Scan for the cell matching the given text and deliver its (X, Y) coordinate at center. 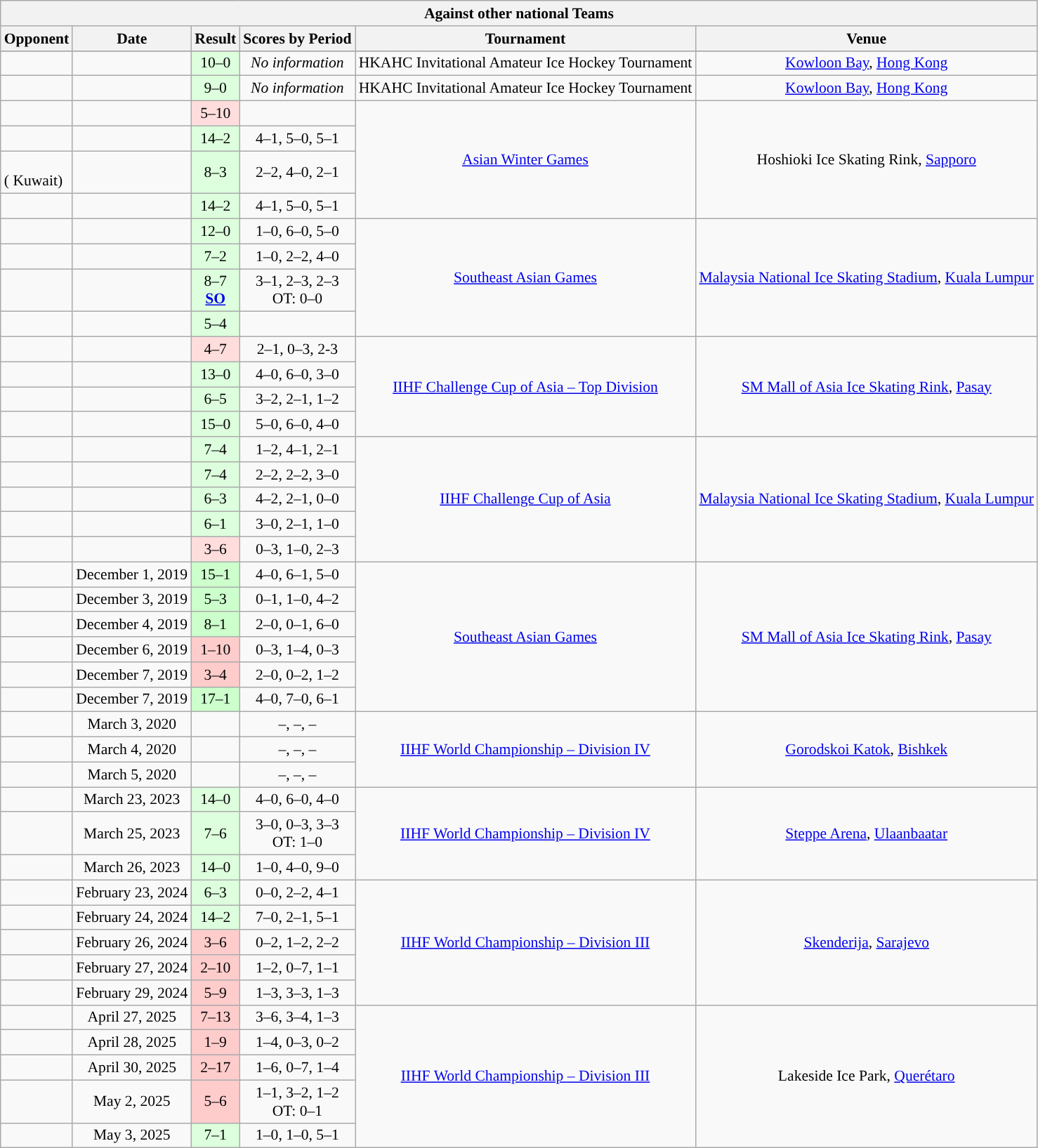
2–1, 0–3, 2-3 (297, 350)
15–1 (215, 574)
Lakeside Ice Park, Querétaro (867, 1076)
4–0, 7–0, 6–1 (297, 699)
1–0, 2–2, 4–0 (297, 256)
3–0, 2–1, 1–0 (297, 524)
April 28, 2025 (132, 1043)
( Kuwait) (37, 173)
10–0 (215, 63)
6–5 (215, 400)
0–2, 1–2, 2–2 (297, 943)
1–9 (215, 1043)
0–3, 1–4, 0–3 (297, 649)
December 1, 2019 (132, 574)
Opponent (37, 39)
1–0, 1–0, 5–1 (297, 1135)
Steppe Arena, Ulaanbaatar (867, 833)
5–9 (215, 993)
5–3 (215, 600)
5–4 (215, 324)
3–4 (215, 675)
February 26, 2024 (132, 943)
Gorodskoi Katok, Bishkek (867, 750)
May 2, 2025 (132, 1101)
Venue (867, 39)
7–13 (215, 1017)
4–0, 6–0, 3–0 (297, 374)
March 5, 2020 (132, 774)
1–4, 0–3, 0–2 (297, 1043)
2–2, 4–0, 2–1 (297, 173)
2–2, 2–2, 3–0 (297, 475)
2–10 (215, 968)
March 25, 2023 (132, 834)
March 26, 2023 (132, 868)
4–0, 6–1, 5–0 (297, 574)
3–1, 2–3, 2–3OT: 0–0 (297, 291)
0–0, 2–2, 4–1 (297, 892)
15–0 (215, 425)
1–3, 3–3, 1–3 (297, 993)
1–2, 4–1, 2–1 (297, 449)
5–0, 6–0, 4–0 (297, 425)
February 27, 2024 (132, 968)
8–1 (215, 625)
March 23, 2023 (132, 800)
8–7SO (215, 291)
1–10 (215, 649)
17–1 (215, 699)
13–0 (215, 374)
March 4, 2020 (132, 750)
1–1, 3–2, 1–2OT: 0–1 (297, 1101)
3–2, 2–1, 1–2 (297, 400)
4–0, 6–0, 4–0 (297, 800)
February 24, 2024 (132, 918)
5–6 (215, 1101)
Against other national Teams (519, 13)
IIHF Challenge Cup of Asia (525, 499)
Scores by Period (297, 39)
7–0, 2–1, 5–1 (297, 918)
2–0, 0–1, 6–0 (297, 625)
December 4, 2019 (132, 625)
1–0, 6–0, 5–0 (297, 232)
1–2, 0–7, 1–1 (297, 968)
March 3, 2020 (132, 725)
April 27, 2025 (132, 1017)
Result (215, 39)
3–0, 0–3, 3–3OT: 1–0 (297, 834)
12–0 (215, 232)
7–1 (215, 1135)
7–6 (215, 834)
0–3, 1–0, 2–3 (297, 550)
February 23, 2024 (132, 892)
4–7 (215, 350)
1–6, 0–7, 1–4 (297, 1068)
2–17 (215, 1068)
May 3, 2025 (132, 1135)
2–0, 0–2, 1–2 (297, 675)
5–10 (215, 114)
Asian Winter Games (525, 160)
IIHF Challenge Cup of Asia – Top Division (525, 387)
February 29, 2024 (132, 993)
Hoshioki Ice Skating Rink, Sapporo (867, 160)
Tournament (525, 39)
6–1 (215, 524)
0–1, 1–0, 4–2 (297, 600)
April 30, 2025 (132, 1068)
4–2, 2–1, 0–0 (297, 499)
December 6, 2019 (132, 649)
8–3 (215, 173)
Skenderija, Sarajevo (867, 942)
Date (132, 39)
3–6, 3–4, 1–3 (297, 1017)
December 3, 2019 (132, 600)
7–2 (215, 256)
9–0 (215, 88)
1–0, 4–0, 9–0 (297, 868)
